Detect which cell encompasses the target text, then output its (x, y) center coordinate. 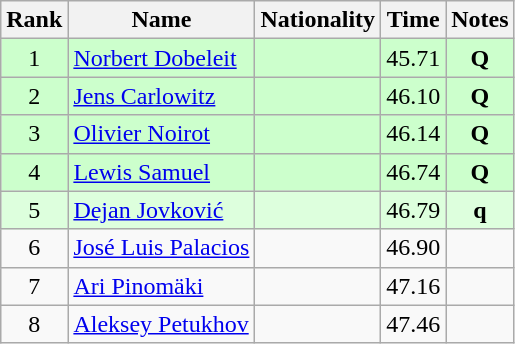
Ari Pinomäki (162, 286)
46.74 (414, 172)
1 (34, 58)
Jens Carlowitz (162, 96)
6 (34, 248)
Time (414, 20)
Olivier Noirot (162, 134)
Name (162, 20)
47.46 (414, 324)
Nationality (318, 20)
Dejan Jovković (162, 210)
Rank (34, 20)
3 (34, 134)
q (480, 210)
2 (34, 96)
46.90 (414, 248)
47.16 (414, 286)
José Luis Palacios (162, 248)
46.10 (414, 96)
46.14 (414, 134)
8 (34, 324)
Lewis Samuel (162, 172)
5 (34, 210)
46.79 (414, 210)
Aleksey Petukhov (162, 324)
45.71 (414, 58)
Norbert Dobeleit (162, 58)
Notes (480, 20)
4 (34, 172)
7 (34, 286)
